Extract the [X, Y] coordinate from the center of the cell holding the provided text.  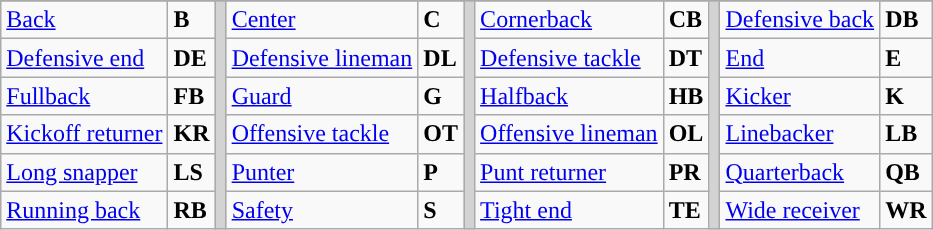
PR [686, 172]
Punter [322, 172]
QB [906, 172]
S [441, 210]
DB [906, 20]
Halfback [570, 96]
Quarterback [800, 172]
Kicker [800, 96]
Tight end [570, 210]
Back [84, 20]
KR [192, 134]
Long snapper [84, 172]
RB [192, 210]
K [906, 96]
P [441, 172]
Defensive end [84, 58]
End [800, 58]
Offensive lineman [570, 134]
Defensive lineman [322, 58]
OL [686, 134]
Safety [322, 210]
Center [322, 20]
LS [192, 172]
Wide receiver [800, 210]
Cornerback [570, 20]
LB [906, 134]
Defensive tackle [570, 58]
Kickoff returner [84, 134]
G [441, 96]
E [906, 58]
Linebacker [800, 134]
FB [192, 96]
Offensive tackle [322, 134]
Running back [84, 210]
C [441, 20]
Defensive back [800, 20]
B [192, 20]
CB [686, 20]
WR [906, 210]
DL [441, 58]
DE [192, 58]
OT [441, 134]
Fullback [84, 96]
TE [686, 210]
HB [686, 96]
Guard [322, 96]
Punt returner [570, 172]
DT [686, 58]
